Provide the (x, y) coordinate of the cell's center where the given text is located.  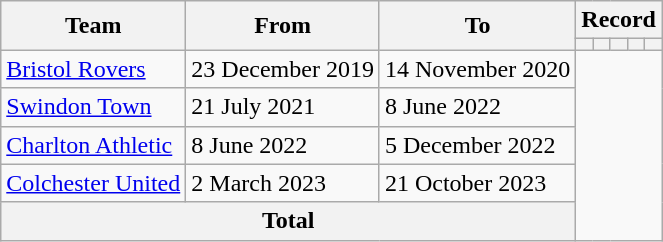
Swindon Town (94, 107)
From (283, 26)
Record (619, 20)
2 March 2023 (283, 183)
Total (288, 221)
To (477, 26)
Charlton Athletic (94, 145)
21 July 2021 (283, 107)
23 December 2019 (283, 69)
Colchester United (94, 183)
5 December 2022 (477, 145)
21 October 2023 (477, 183)
14 November 2020 (477, 69)
Bristol Rovers (94, 69)
Team (94, 26)
